Detect which cell encompasses the target text, then output its (x, y) center coordinate. 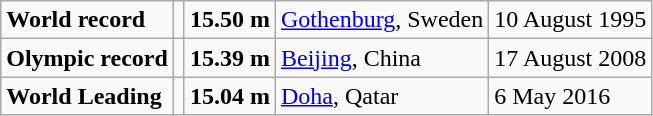
15.39 m (230, 58)
17 August 2008 (570, 58)
World record (88, 20)
6 May 2016 (570, 96)
Olympic record (88, 58)
Beijing, China (382, 58)
World Leading (88, 96)
15.50 m (230, 20)
15.04 m (230, 96)
Doha, Qatar (382, 96)
Gothenburg, Sweden (382, 20)
10 August 1995 (570, 20)
